Return (X, Y) of the center of cell containing provided text 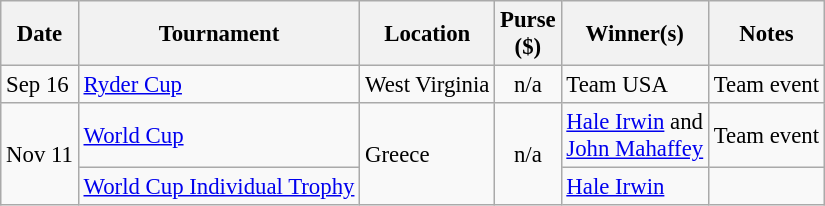
World Cup Individual Trophy (219, 187)
Sep 16 (40, 85)
Purse($) (528, 34)
World Cup (219, 136)
Notes (766, 34)
Greece (428, 154)
Team USA (634, 85)
West Virginia (428, 85)
Date (40, 34)
Nov 11 (40, 154)
Tournament (219, 34)
Hale Irwin (634, 187)
Hale Irwin and John Mahaffey (634, 136)
Winner(s) (634, 34)
Location (428, 34)
Ryder Cup (219, 85)
